Return the (x, y) coordinate for the center point of the cell that contains the specified text.  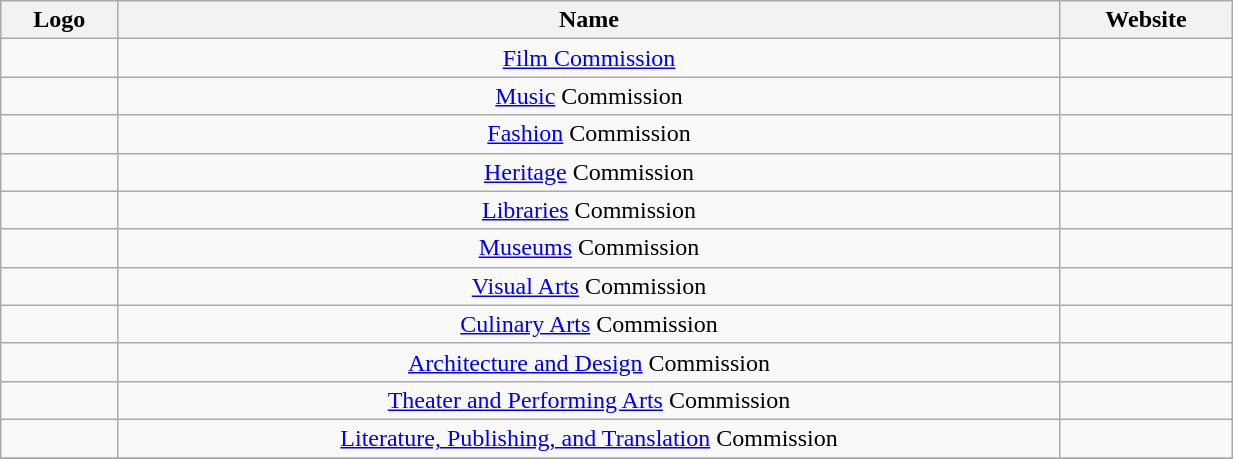
Culinary Arts Commission (590, 324)
Museums Commission (590, 248)
Film Commission (590, 58)
Literature, Publishing, and Translation Commission (590, 438)
Theater and Performing Arts Commission (590, 400)
Heritage Commission (590, 172)
Libraries Commission (590, 210)
Name (590, 20)
Logo (60, 20)
Visual Arts Commission (590, 286)
Website (1146, 20)
Music Commission (590, 96)
Architecture and Design Commission (590, 362)
Fashion Commission (590, 134)
